Return [x, y] of the center of cell containing provided text 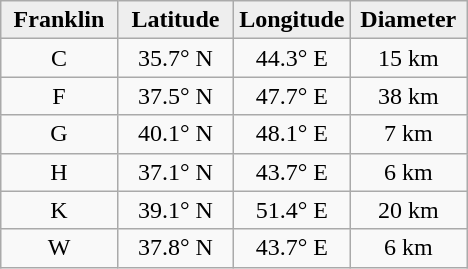
F [59, 96]
37.5° N [175, 96]
35.7° N [175, 58]
C [59, 58]
39.1° N [175, 210]
G [59, 134]
48.1° E [292, 134]
20 km [408, 210]
15 km [408, 58]
Latitude [175, 20]
Diameter [408, 20]
7 km [408, 134]
40.1° N [175, 134]
47.7° E [292, 96]
37.1° N [175, 172]
Longitude [292, 20]
Franklin [59, 20]
51.4° E [292, 210]
37.8° N [175, 248]
K [59, 210]
W [59, 248]
38 km [408, 96]
44.3° E [292, 58]
H [59, 172]
